Pinpoint the cell where the given text exists, returning its (X, Y) midpoint coordinate. 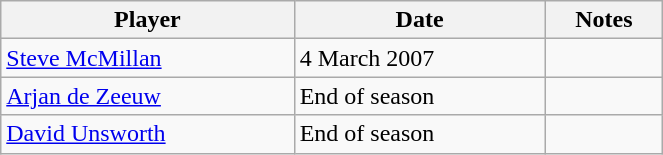
David Unsworth (148, 134)
Steve McMillan (148, 58)
Player (148, 20)
4 March 2007 (420, 58)
Date (420, 20)
Arjan de Zeeuw (148, 96)
Notes (604, 20)
